Search for the cell housing the specified text and yield its (X, Y) center coordinate. 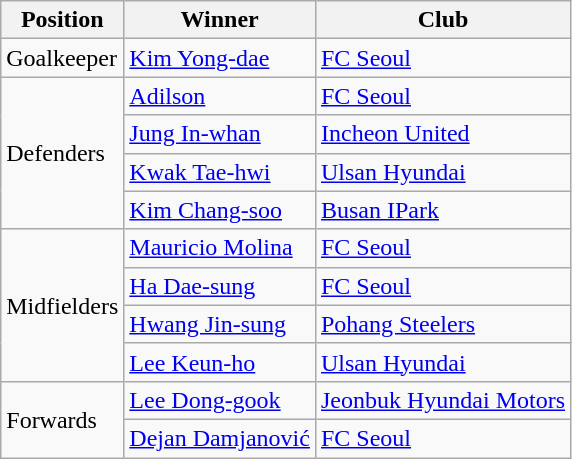
Jung In-whan (220, 134)
Hwang Jin-sung (220, 324)
Mauricio Molina (220, 248)
Position (62, 20)
Incheon United (442, 134)
Lee Dong-gook (220, 400)
Pohang Steelers (442, 324)
Jeonbuk Hyundai Motors (442, 400)
Defenders (62, 153)
Kwak Tae-hwi (220, 172)
Club (442, 20)
Winner (220, 20)
Midfielders (62, 305)
Busan IPark (442, 210)
Goalkeeper (62, 58)
Dejan Damjanović (220, 438)
Kim Chang-soo (220, 210)
Adilson (220, 96)
Lee Keun-ho (220, 362)
Forwards (62, 419)
Kim Yong-dae (220, 58)
Ha Dae-sung (220, 286)
